Search for the cell housing the specified text and yield its (X, Y) center coordinate. 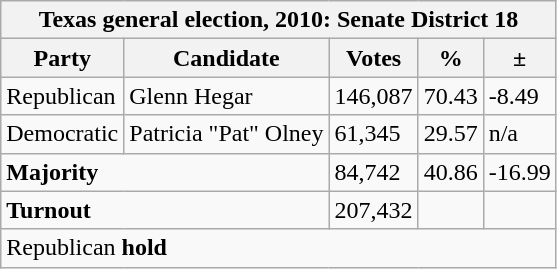
-16.99 (520, 172)
29.57 (450, 134)
-8.49 (520, 96)
Candidate (226, 58)
Republican (62, 96)
n/a (520, 134)
Glenn Hegar (226, 96)
70.43 (450, 96)
± (520, 58)
Republican hold (278, 248)
207,432 (374, 210)
Turnout (165, 210)
Texas general election, 2010: Senate District 18 (278, 20)
84,742 (374, 172)
Votes (374, 58)
Majority (165, 172)
Party (62, 58)
% (450, 58)
61,345 (374, 134)
40.86 (450, 172)
Democratic (62, 134)
146,087 (374, 96)
Patricia "Pat" Olney (226, 134)
